For the text-containing cell, return its midpoint in [X, Y] coordinate format. 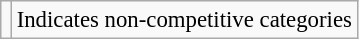
Indicates non-competitive categories [184, 20]
